Capture the cell that displays the provided text and extract its (x, y) central coordinate. 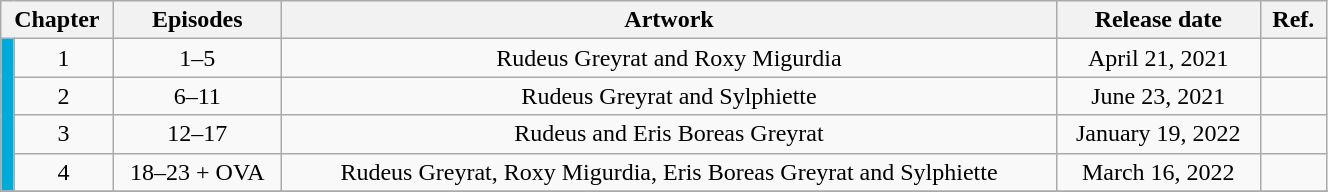
6–11 (198, 96)
Chapter (57, 20)
2 (64, 96)
3 (64, 134)
Rudeus Greyrat, Roxy Migurdia, Eris Boreas Greyrat and Sylphiette (670, 172)
June 23, 2021 (1158, 96)
1 (64, 58)
Artwork (670, 20)
April 21, 2021 (1158, 58)
Rudeus and Eris Boreas Greyrat (670, 134)
Rudeus Greyrat and Sylphiette (670, 96)
March 16, 2022 (1158, 172)
18–23 + OVA (198, 172)
Rudeus Greyrat and Roxy Migurdia (670, 58)
Ref. (1293, 20)
January 19, 2022 (1158, 134)
1–5 (198, 58)
Release date (1158, 20)
4 (64, 172)
12–17 (198, 134)
Episodes (198, 20)
